Return [X, Y] of the center of cell containing provided text 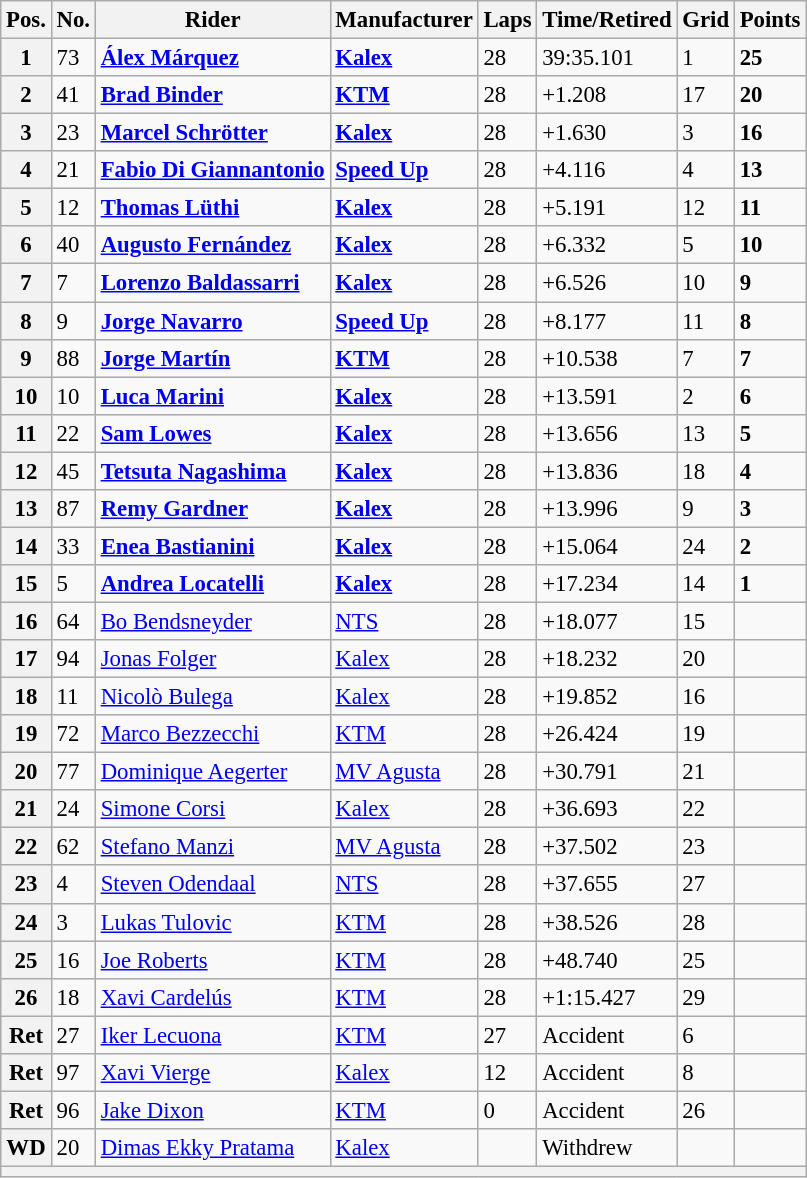
+30.791 [607, 772]
+10.538 [607, 358]
+38.526 [607, 922]
Stefano Manzi [212, 847]
Tetsuta Nagashima [212, 471]
+8.177 [607, 321]
Thomas Lüthi [212, 208]
Time/Retired [607, 20]
45 [73, 471]
62 [73, 847]
94 [73, 659]
+18.232 [607, 659]
Remy Gardner [212, 509]
Brad Binder [212, 95]
Manufacturer [404, 20]
+36.693 [607, 809]
Marcel Schrötter [212, 133]
WD [26, 1148]
+19.852 [607, 697]
Jake Dixon [212, 1110]
Simone Corsi [212, 809]
Xavi Cardelús [212, 997]
+13.836 [607, 471]
Luca Marini [212, 396]
87 [73, 509]
Lukas Tulovic [212, 922]
+1.208 [607, 95]
+26.424 [607, 734]
+15.064 [607, 546]
Iker Lecuona [212, 1035]
88 [73, 358]
Nicolò Bulega [212, 697]
Bo Bendsneyder [212, 621]
Pos. [26, 20]
29 [706, 997]
Marco Bezzecchi [212, 734]
+4.116 [607, 170]
Dimas Ekky Pratama [212, 1148]
Lorenzo Baldassarri [212, 283]
Points [770, 20]
+6.526 [607, 283]
96 [73, 1110]
+13.996 [607, 509]
+18.077 [607, 621]
41 [73, 95]
39:35.101 [607, 58]
Grid [706, 20]
97 [73, 1073]
+37.655 [607, 885]
Dominique Aegerter [212, 772]
64 [73, 621]
+13.591 [607, 396]
+48.740 [607, 960]
Enea Bastianini [212, 546]
72 [73, 734]
+1:15.427 [607, 997]
Rider [212, 20]
40 [73, 245]
+1.630 [607, 133]
Fabio Di Giannantonio [212, 170]
73 [73, 58]
+6.332 [607, 245]
Augusto Fernández [212, 245]
Joe Roberts [212, 960]
Laps [508, 20]
77 [73, 772]
Jonas Folger [212, 659]
+17.234 [607, 584]
Xavi Vierge [212, 1073]
+37.502 [607, 847]
No. [73, 20]
Jorge Martín [212, 358]
0 [508, 1110]
Jorge Navarro [212, 321]
Sam Lowes [212, 433]
33 [73, 546]
+13.656 [607, 433]
+5.191 [607, 208]
Steven Odendaal [212, 885]
Withdrew [607, 1148]
Andrea Locatelli [212, 584]
Álex Márquez [212, 58]
